Extract the (X, Y) coordinate from the center of the cell holding the provided text.  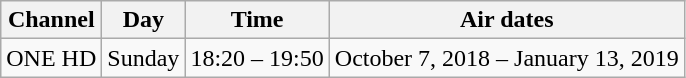
October 7, 2018 – January 13, 2019 (506, 58)
ONE HD (52, 58)
Air dates (506, 20)
Sunday (144, 58)
18:20 – 19:50 (257, 58)
Channel (52, 20)
Time (257, 20)
Day (144, 20)
